Locate the cell with the specified text and output its (x, y) center coordinate. 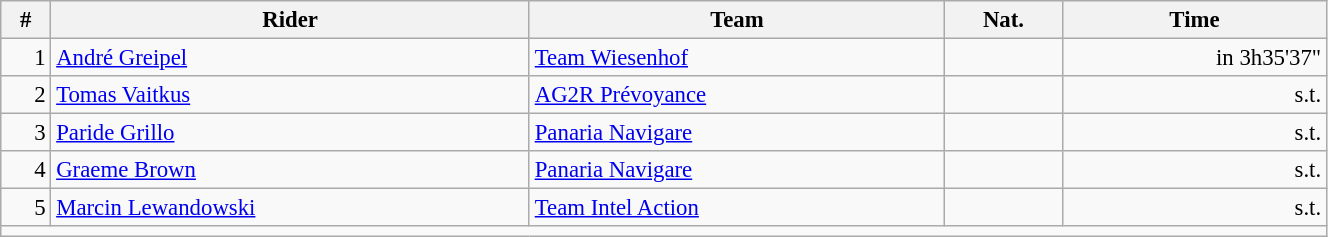
Nat. (1004, 20)
André Greipel (290, 58)
AG2R Prévoyance (736, 95)
Team Wiesenhof (736, 58)
Tomas Vaitkus (290, 95)
Marcin Lewandowski (290, 208)
Team (736, 20)
Team Intel Action (736, 208)
# (26, 20)
in 3h35'37" (1194, 58)
Rider (290, 20)
5 (26, 208)
2 (26, 95)
Graeme Brown (290, 170)
Paride Grillo (290, 133)
4 (26, 170)
Time (1194, 20)
1 (26, 58)
3 (26, 133)
